Determine the (X, Y) coordinate at the center of the cell enclosing the given text.  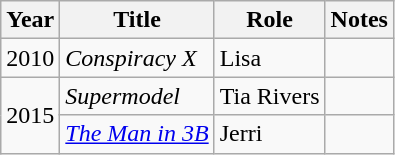
Conspiracy X (137, 58)
2015 (30, 115)
Jerri (270, 134)
Title (137, 20)
2010 (30, 58)
Year (30, 20)
The Man in 3B (137, 134)
Supermodel (137, 96)
Notes (359, 20)
Role (270, 20)
Tia Rivers (270, 96)
Lisa (270, 58)
